Return the (x, y) coordinate for the center point of the cell that contains the specified text.  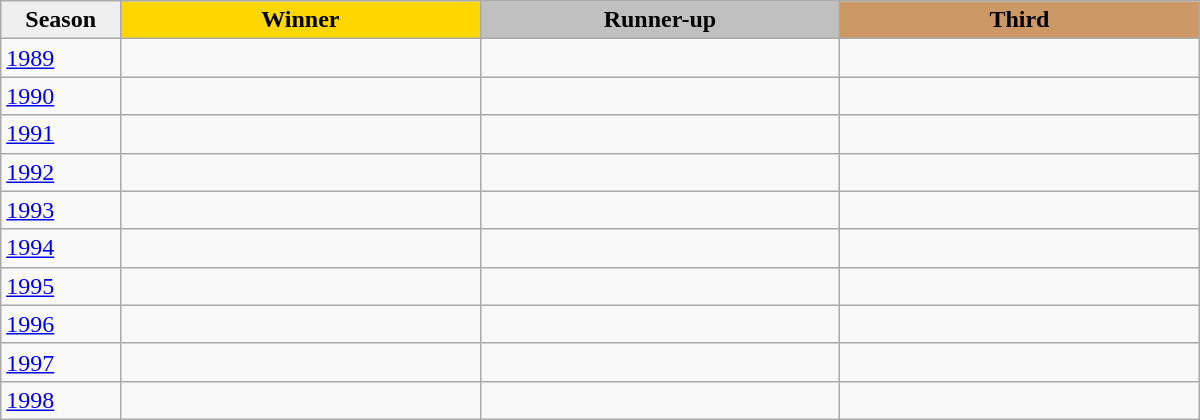
Third (1020, 20)
1996 (61, 324)
Runner-up (660, 20)
1998 (61, 400)
1989 (61, 58)
1994 (61, 248)
1992 (61, 172)
1995 (61, 286)
Season (61, 20)
1997 (61, 362)
1990 (61, 96)
1993 (61, 210)
Winner (301, 20)
1991 (61, 134)
